Capture the cell that displays the provided text and extract its (x, y) central coordinate. 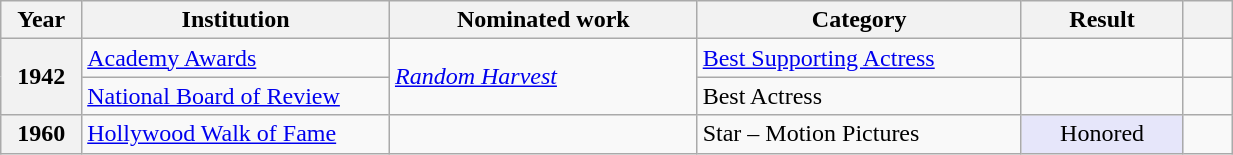
Hollywood Walk of Fame (236, 134)
Result (1102, 20)
Year (42, 20)
Best Supporting Actress (859, 58)
Institution (236, 20)
Academy Awards (236, 58)
1942 (42, 77)
Best Actress (859, 96)
Honored (1102, 134)
Nominated work (543, 20)
Category (859, 20)
Random Harvest (543, 77)
1960 (42, 134)
National Board of Review (236, 96)
Star – Motion Pictures (859, 134)
